Pinpoint the cell where the given text exists, returning its [X, Y] midpoint coordinate. 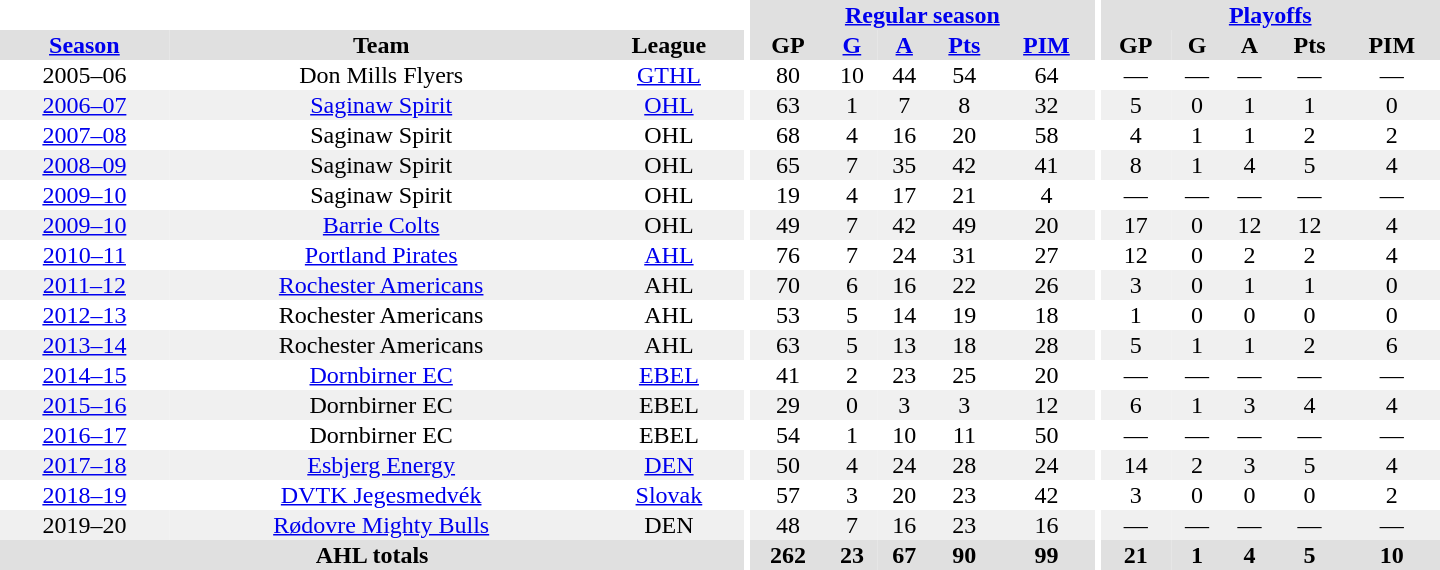
2017–18 [84, 465]
Portland Pirates [382, 255]
70 [788, 285]
2011–12 [84, 285]
25 [964, 375]
2016–17 [84, 435]
2010–11 [84, 255]
76 [788, 255]
Playoffs [1270, 15]
32 [1046, 105]
48 [788, 525]
44 [904, 75]
2014–15 [84, 375]
2005–06 [84, 75]
64 [1046, 75]
2012–13 [84, 315]
League [670, 45]
Season [84, 45]
2008–09 [84, 165]
AHL totals [372, 555]
31 [964, 255]
80 [788, 75]
2019–20 [84, 525]
2015–16 [84, 405]
53 [788, 315]
68 [788, 135]
Esbjerg Energy [382, 465]
11 [964, 435]
2007–08 [84, 135]
DVTK Jegesmedvék [382, 495]
99 [1046, 555]
Regular season [922, 15]
22 [964, 285]
Barrie Colts [382, 225]
Rødovre Mighty Bulls [382, 525]
GTHL [670, 75]
Team [382, 45]
2006–07 [84, 105]
2013–14 [84, 345]
65 [788, 165]
58 [1046, 135]
29 [788, 405]
27 [1046, 255]
35 [904, 165]
26 [1046, 285]
67 [904, 555]
Slovak [670, 495]
2018–19 [84, 495]
13 [904, 345]
Don Mills Flyers [382, 75]
90 [964, 555]
57 [788, 495]
262 [788, 555]
